Find where the given text appears and provide that cell's center as [x, y] coordinate. 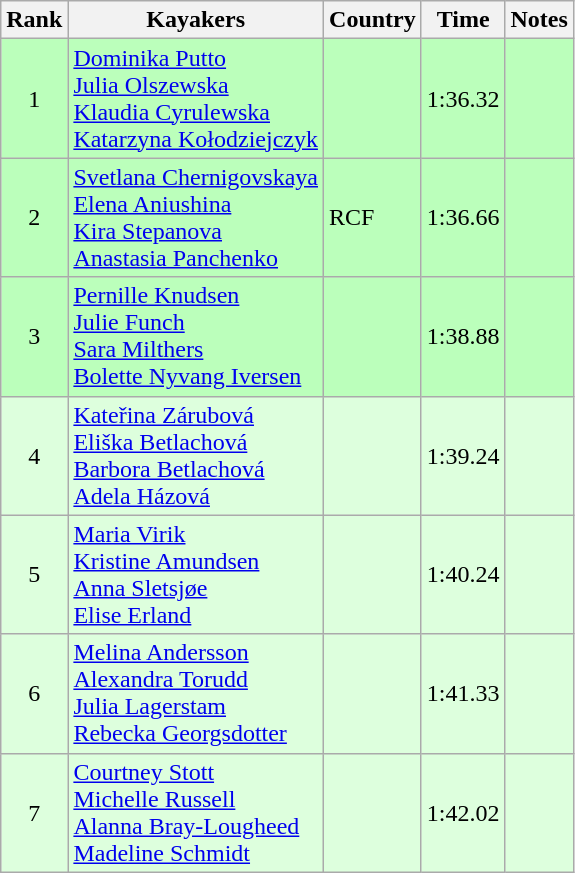
1:39.24 [463, 456]
Kayakers [196, 20]
Courtney StottMichelle RussellAlanna Bray-LougheedMadeline Schmidt [196, 812]
7 [34, 812]
1:38.88 [463, 336]
1:36.66 [463, 218]
5 [34, 574]
Time [463, 20]
Melina AnderssonAlexandra ToruddJulia LagerstamRebecka Georgsdotter [196, 694]
Notes [539, 20]
Country [373, 20]
4 [34, 456]
6 [34, 694]
Dominika PuttoJulia OlszewskaKlaudia CyrulewskaKatarzyna Kołodziejczyk [196, 98]
RCF [373, 218]
2 [34, 218]
Pernille KnudsenJulie FunchSara MilthersBolette Nyvang Iversen [196, 336]
1:36.32 [463, 98]
1:41.33 [463, 694]
Maria VirikKristine AmundsenAnna SletsjøeElise Erland [196, 574]
3 [34, 336]
Svetlana ChernigovskayaElena AniushinaKira StepanovaAnastasia Panchenko [196, 218]
Kateřina ZárubováEliška BetlachováBarbora BetlachováAdela Házová [196, 456]
1 [34, 98]
1:42.02 [463, 812]
Rank [34, 20]
1:40.24 [463, 574]
